Find where the given text appears and provide that cell's center as [X, Y] coordinate. 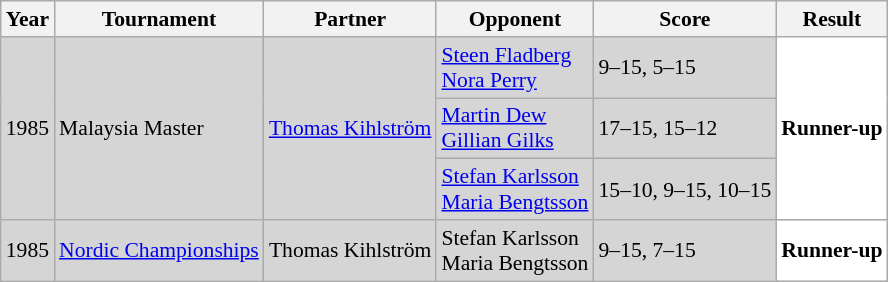
17–15, 15–12 [684, 128]
Opponent [514, 19]
Tournament [159, 19]
Score [684, 19]
Steen Fladberg Nora Perry [514, 68]
Martin Dew Gillian Gilks [514, 128]
Result [832, 19]
Partner [350, 19]
Malaysia Master [159, 128]
9–15, 7–15 [684, 250]
9–15, 5–15 [684, 68]
15–10, 9–15, 10–15 [684, 190]
Nordic Championships [159, 250]
Year [28, 19]
